Detect which cell encompasses the target text, then output its [x, y] center coordinate. 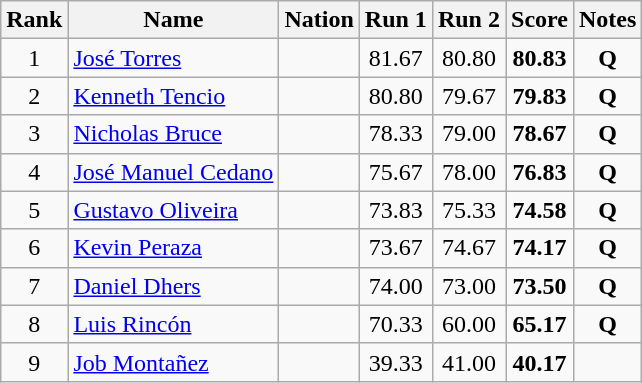
1 [34, 58]
2 [34, 96]
6 [34, 248]
74.17 [540, 248]
Rank [34, 20]
8 [34, 324]
73.50 [540, 286]
78.00 [468, 172]
Gustavo Oliveira [174, 210]
Nation [319, 20]
40.17 [540, 362]
Daniel Dhers [174, 286]
9 [34, 362]
75.33 [468, 210]
Score [540, 20]
74.00 [396, 286]
José Manuel Cedano [174, 172]
41.00 [468, 362]
70.33 [396, 324]
73.00 [468, 286]
Run 2 [468, 20]
78.33 [396, 134]
Nicholas Bruce [174, 134]
65.17 [540, 324]
60.00 [468, 324]
74.58 [540, 210]
Name [174, 20]
74.67 [468, 248]
75.67 [396, 172]
79.00 [468, 134]
Job Montañez [174, 362]
78.67 [540, 134]
73.83 [396, 210]
4 [34, 172]
39.33 [396, 362]
5 [34, 210]
Notes [607, 20]
Kevin Peraza [174, 248]
79.67 [468, 96]
José Torres [174, 58]
81.67 [396, 58]
73.67 [396, 248]
Run 1 [396, 20]
Luis Rincón [174, 324]
3 [34, 134]
76.83 [540, 172]
7 [34, 286]
80.83 [540, 58]
79.83 [540, 96]
Kenneth Tencio [174, 96]
